Determine the [X, Y] coordinate at the center of the cell enclosing the given text.  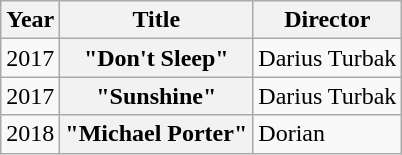
Director [328, 20]
Dorian [328, 134]
2018 [30, 134]
"Don't Sleep" [156, 58]
"Michael Porter" [156, 134]
Title [156, 20]
Year [30, 20]
"Sunshine" [156, 96]
